Scan for the cell matching the given text and deliver its (X, Y) coordinate at center. 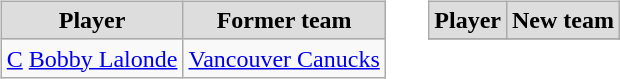
New team (562, 20)
Vancouver Canucks (284, 58)
C Bobby Lalonde (92, 58)
Former team (284, 20)
